Output the [x, y] coordinate of the center of the cell containing the given text.  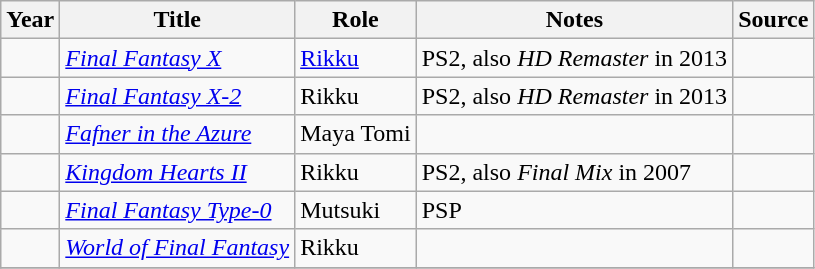
PS2, also Final Mix in 2007 [574, 172]
World of Final Fantasy [178, 248]
Source [774, 20]
Year [30, 20]
Kingdom Hearts II [178, 172]
Role [356, 20]
Title [178, 20]
Final Fantasy X-2 [178, 96]
PSP [574, 210]
Fafner in the Azure [178, 134]
Mutsuki [356, 210]
Notes [574, 20]
Final Fantasy X [178, 58]
Final Fantasy Type-0 [178, 210]
Maya Tomi [356, 134]
